Find where the given text appears and provide that cell's center as [X, Y] coordinate. 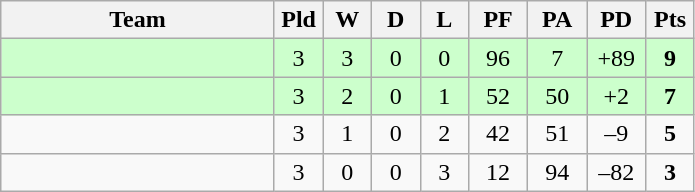
52 [498, 96]
12 [498, 172]
Pld [298, 20]
L [444, 20]
–82 [616, 172]
Team [138, 20]
+2 [616, 96]
94 [558, 172]
9 [670, 58]
5 [670, 134]
PA [558, 20]
Pts [670, 20]
50 [558, 96]
–9 [616, 134]
W [348, 20]
PD [616, 20]
+89 [616, 58]
D [396, 20]
PF [498, 20]
96 [498, 58]
51 [558, 134]
42 [498, 134]
